Scan for the cell matching the given text and deliver its [X, Y] coordinate at center. 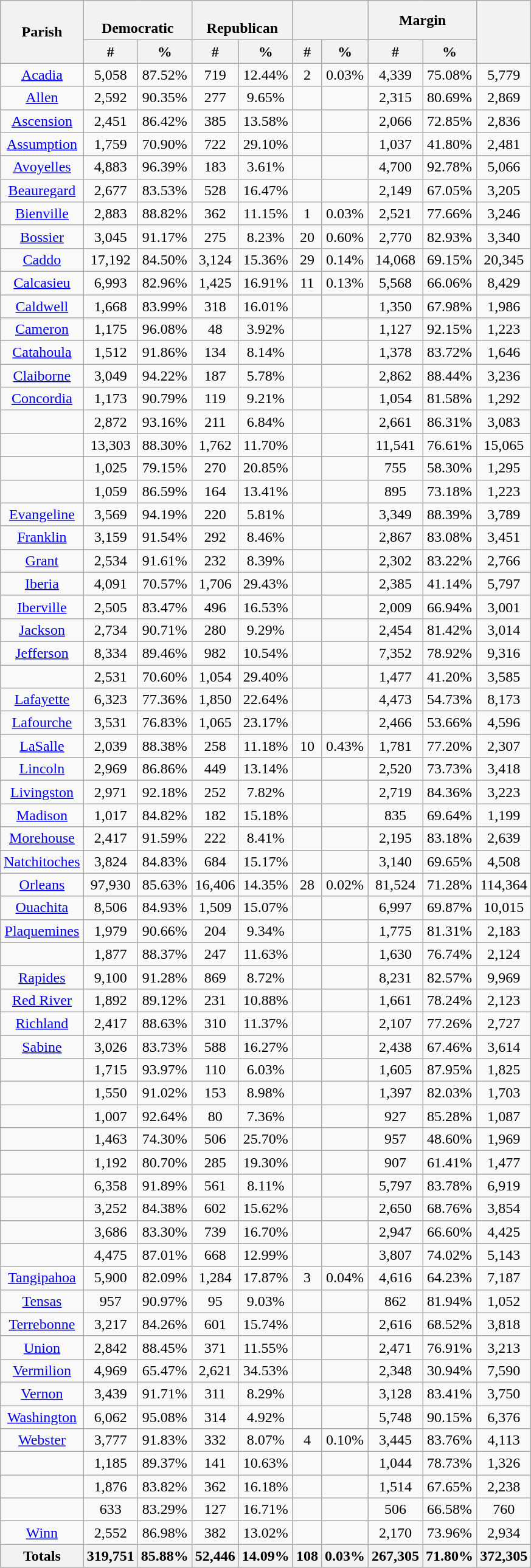
1,850 [215, 700]
29.10% [265, 144]
4,473 [395, 700]
2 [307, 75]
Plaquemines [42, 931]
1,605 [395, 1070]
119 [215, 399]
267,305 [395, 1556]
1,065 [215, 723]
83.47% [164, 607]
1,284 [215, 1278]
231 [215, 1000]
182 [215, 815]
2,521 [395, 213]
58.30% [450, 468]
270 [215, 468]
30.94% [450, 1370]
3,246 [504, 213]
78.24% [450, 1000]
10.54% [265, 653]
8.11% [265, 1186]
Winn [42, 1533]
2,592 [111, 98]
83.99% [164, 306]
16,406 [215, 885]
1,781 [395, 746]
277 [215, 98]
94.19% [164, 514]
96.39% [164, 167]
2,883 [111, 213]
927 [395, 1116]
0.10% [344, 1440]
91.17% [164, 237]
2,238 [504, 1487]
310 [215, 1023]
164 [215, 491]
2,734 [111, 630]
7.36% [265, 1116]
25.70% [265, 1139]
668 [215, 1255]
3,026 [111, 1046]
7.82% [265, 792]
2,934 [504, 1533]
90.71% [164, 630]
20 [307, 237]
82.57% [450, 977]
83.82% [164, 1487]
75.08% [450, 75]
2,183 [504, 931]
34.53% [265, 1370]
91.02% [164, 1093]
3,252 [111, 1209]
Bienville [42, 213]
Claiborne [42, 376]
3,818 [504, 1324]
87.52% [164, 75]
684 [215, 862]
3,159 [111, 537]
Margin [422, 21]
Beauregard [42, 190]
9.65% [265, 98]
Totals [42, 1556]
14.09% [265, 1556]
3,205 [504, 190]
69.15% [450, 260]
91.54% [164, 537]
81.31% [450, 931]
2,066 [395, 121]
15.07% [265, 908]
93.16% [164, 422]
1,007 [111, 1116]
68.76% [450, 1209]
1,326 [504, 1463]
2,170 [395, 1533]
89.37% [164, 1463]
9.21% [265, 399]
41.80% [450, 144]
11.63% [265, 954]
1,703 [504, 1093]
69.65% [450, 862]
86.59% [164, 491]
6,062 [111, 1417]
91.89% [164, 1186]
70.60% [164, 677]
1,044 [395, 1463]
Jackson [42, 630]
91.61% [164, 561]
83.30% [164, 1232]
83.22% [450, 561]
20.85% [265, 468]
91.59% [164, 838]
2,438 [395, 1046]
86.98% [164, 1533]
13.41% [265, 491]
23.17% [265, 723]
92.64% [164, 1116]
3,569 [111, 514]
1,759 [111, 144]
82.03% [450, 1093]
862 [395, 1301]
4,091 [111, 584]
Vernon [42, 1394]
1,706 [215, 584]
77.36% [164, 700]
2,969 [111, 769]
0.43% [344, 746]
13.02% [265, 1533]
76.91% [450, 1347]
3,349 [395, 514]
88.30% [164, 445]
69.87% [450, 908]
73.96% [450, 1533]
1,017 [111, 815]
Iberville [42, 607]
0.14% [344, 260]
2,842 [111, 1347]
83.41% [450, 1394]
232 [215, 561]
78.73% [450, 1463]
4,596 [504, 723]
2,971 [111, 792]
319,751 [111, 1556]
10,015 [504, 908]
LaSalle [42, 746]
222 [215, 838]
66.94% [450, 607]
6.84% [265, 422]
3,445 [395, 1440]
907 [395, 1162]
1,512 [111, 353]
114,364 [504, 885]
Ascension [42, 121]
2,481 [504, 144]
2,471 [395, 1347]
81.42% [450, 630]
2,621 [215, 1370]
1,646 [504, 353]
65.47% [164, 1370]
5,143 [504, 1255]
67.65% [450, 1487]
84.83% [164, 862]
11.37% [265, 1023]
20,345 [504, 260]
29.43% [265, 584]
86.31% [450, 422]
285 [215, 1162]
1,892 [111, 1000]
739 [215, 1232]
0.60% [344, 237]
Rapides [42, 977]
90.35% [164, 98]
70.57% [164, 584]
14,068 [395, 260]
48.60% [450, 1139]
314 [215, 1417]
90.97% [164, 1301]
8.41% [265, 838]
3,014 [504, 630]
71.28% [450, 885]
760 [504, 1510]
1,969 [504, 1139]
67.98% [450, 306]
4,113 [504, 1440]
15.62% [265, 1209]
3.61% [265, 167]
88.44% [450, 376]
89.46% [164, 653]
1,509 [215, 908]
16.01% [265, 306]
2,639 [504, 838]
1,173 [111, 399]
Cameron [42, 330]
83.78% [450, 1186]
3,451 [504, 537]
Grant [42, 561]
15.18% [265, 815]
83.18% [450, 838]
16.47% [265, 190]
67.05% [450, 190]
0.02% [344, 885]
1,775 [395, 931]
16.91% [265, 283]
127 [215, 1510]
371 [215, 1347]
Calcasieu [42, 283]
8.29% [265, 1394]
84.38% [164, 1209]
78.92% [450, 653]
84.82% [164, 815]
211 [215, 422]
3,340 [504, 237]
5,066 [504, 167]
382 [215, 1533]
5.78% [265, 376]
2,315 [395, 98]
82.96% [164, 283]
1,059 [111, 491]
Lafourche [42, 723]
3,236 [504, 376]
Lincoln [42, 769]
2,009 [395, 607]
722 [215, 144]
8.07% [265, 1440]
84.26% [164, 1324]
16.70% [265, 1232]
16.71% [265, 1510]
Orleans [42, 885]
2,719 [395, 792]
8.72% [265, 977]
79.15% [164, 468]
9.29% [265, 630]
80.69% [450, 98]
2,195 [395, 838]
1,052 [504, 1301]
1,295 [504, 468]
204 [215, 931]
2,454 [395, 630]
2,862 [395, 376]
19.30% [265, 1162]
48 [215, 330]
2,947 [395, 1232]
66.06% [450, 283]
3.92% [265, 330]
1,825 [504, 1070]
11.55% [265, 1347]
83.76% [450, 1440]
258 [215, 746]
982 [215, 653]
84.36% [450, 792]
87.01% [164, 1255]
Morehouse [42, 838]
11,541 [395, 445]
Democratic [137, 21]
2,650 [395, 1209]
61.41% [450, 1162]
9,969 [504, 977]
83.53% [164, 190]
1,715 [111, 1070]
90.15% [450, 1417]
6,997 [395, 908]
68.52% [450, 1324]
15.17% [265, 862]
895 [395, 491]
9.34% [265, 931]
3,140 [395, 862]
10.88% [265, 1000]
41.14% [450, 584]
588 [215, 1046]
3,854 [504, 1209]
8,429 [504, 283]
4,339 [395, 75]
8.14% [265, 353]
69.64% [450, 815]
3,824 [111, 862]
Sabine [42, 1046]
Vermilion [42, 1370]
67.46% [450, 1046]
1,876 [111, 1487]
220 [215, 514]
16.53% [265, 607]
1,463 [111, 1139]
2,661 [395, 422]
8,231 [395, 977]
88.82% [164, 213]
110 [215, 1070]
83.29% [164, 1510]
15.36% [265, 260]
70.90% [164, 144]
5.81% [265, 514]
1 [307, 213]
11.70% [265, 445]
292 [215, 537]
2,770 [395, 237]
Natchitoches [42, 862]
187 [215, 376]
29 [307, 260]
8,506 [111, 908]
88.45% [164, 1347]
9.03% [265, 1301]
449 [215, 769]
81,524 [395, 885]
252 [215, 792]
93.97% [164, 1070]
11.18% [265, 746]
1,877 [111, 954]
183 [215, 167]
134 [215, 353]
82.93% [450, 237]
66.58% [450, 1510]
91.28% [164, 977]
6,993 [111, 283]
95.08% [164, 1417]
2,766 [504, 561]
Catahoula [42, 353]
28 [307, 885]
11 [307, 283]
83.73% [164, 1046]
Caddo [42, 260]
83.72% [450, 353]
3,045 [111, 237]
3,614 [504, 1046]
1,425 [215, 283]
Assumption [42, 144]
86.86% [164, 769]
528 [215, 190]
85.88% [164, 1556]
91.71% [164, 1394]
71.80% [450, 1556]
5,568 [395, 283]
4,883 [111, 167]
3,789 [504, 514]
Caldwell [42, 306]
2,531 [111, 677]
88.39% [450, 514]
91.86% [164, 353]
4,700 [395, 167]
83.08% [450, 537]
318 [215, 306]
4,475 [111, 1255]
73.18% [450, 491]
85.63% [164, 885]
275 [215, 237]
13.14% [265, 769]
9,100 [111, 977]
4,616 [395, 1278]
3,217 [111, 1324]
719 [215, 75]
755 [395, 468]
Concordia [42, 399]
94.22% [164, 376]
3,213 [504, 1347]
90.66% [164, 931]
12.99% [265, 1255]
41.20% [450, 677]
2,451 [111, 121]
1,087 [504, 1116]
16.18% [265, 1487]
2,466 [395, 723]
76.74% [450, 954]
6,358 [111, 1186]
17.87% [265, 1278]
1,350 [395, 306]
2,307 [504, 746]
153 [215, 1093]
80.70% [164, 1162]
10.63% [265, 1463]
2,348 [395, 1370]
Avoyelles [42, 167]
2,123 [504, 1000]
3,124 [215, 260]
86.42% [164, 121]
16.27% [265, 1046]
87.95% [450, 1070]
22.64% [265, 700]
2,385 [395, 584]
1,986 [504, 306]
77.26% [450, 1023]
11.15% [265, 213]
Evangeline [42, 514]
13,303 [111, 445]
9,316 [504, 653]
84.93% [164, 908]
2,552 [111, 1533]
5,748 [395, 1417]
13.58% [265, 121]
1,550 [111, 1093]
561 [215, 1186]
80 [215, 1116]
92.78% [450, 167]
8.46% [265, 537]
Jefferson [42, 653]
2,867 [395, 537]
8,334 [111, 653]
2,149 [395, 190]
73.73% [450, 769]
10 [307, 746]
372,305 [504, 1556]
8.23% [265, 237]
15,065 [504, 445]
72.85% [450, 121]
0.04% [344, 1278]
2,872 [111, 422]
2,107 [395, 1023]
3,807 [395, 1255]
Iberia [42, 584]
280 [215, 630]
1,397 [395, 1093]
88.63% [164, 1023]
2,124 [504, 954]
2,677 [111, 190]
Allen [42, 98]
Webster [42, 1440]
2,727 [504, 1023]
633 [111, 1510]
15.74% [265, 1324]
52,446 [215, 1556]
Acadia [42, 75]
3 [307, 1278]
Parish [42, 32]
8.98% [265, 1093]
7,187 [504, 1278]
1,175 [111, 330]
601 [215, 1324]
84.50% [164, 260]
2,534 [111, 561]
6,919 [504, 1186]
Lafayette [42, 700]
Ouachita [42, 908]
1,037 [395, 144]
96.08% [164, 330]
89.12% [164, 1000]
2,869 [504, 98]
2,505 [111, 607]
92.18% [164, 792]
3,750 [504, 1394]
2,302 [395, 561]
1,514 [395, 1487]
869 [215, 977]
3,439 [111, 1394]
835 [395, 815]
3,418 [504, 769]
77.66% [450, 213]
496 [215, 607]
4.92% [265, 1417]
82.09% [164, 1278]
29.40% [265, 677]
1,378 [395, 353]
3,128 [395, 1394]
1,199 [504, 815]
17,192 [111, 260]
Franklin [42, 537]
53.66% [450, 723]
4,969 [111, 1370]
3,001 [504, 607]
6,376 [504, 1417]
92.15% [450, 330]
332 [215, 1440]
91.83% [164, 1440]
74.02% [450, 1255]
247 [215, 954]
12.44% [265, 75]
14.35% [265, 885]
1,127 [395, 330]
311 [215, 1394]
97,930 [111, 885]
1,292 [504, 399]
602 [215, 1209]
Tensas [42, 1301]
141 [215, 1463]
5,058 [111, 75]
2,836 [504, 121]
81.94% [450, 1301]
4,508 [504, 862]
3,686 [111, 1232]
85.28% [450, 1116]
66.60% [450, 1232]
1,192 [111, 1162]
1,661 [395, 1000]
1,668 [111, 306]
81.58% [450, 399]
3,049 [111, 376]
3,585 [504, 677]
0.13% [344, 283]
8,173 [504, 700]
7,352 [395, 653]
74.30% [164, 1139]
Red River [42, 1000]
Washington [42, 1417]
Livingston [42, 792]
Richland [42, 1023]
3,223 [504, 792]
3,083 [504, 422]
2,616 [395, 1324]
5,779 [504, 75]
77.20% [450, 746]
90.79% [164, 399]
76.61% [450, 445]
8.39% [265, 561]
Union [42, 1347]
6,323 [111, 700]
2,039 [111, 746]
88.38% [164, 746]
88.37% [164, 954]
385 [215, 121]
Terrebonne [42, 1324]
6.03% [265, 1070]
Republican [242, 21]
108 [307, 1556]
Bossier [42, 237]
95 [215, 1301]
3,777 [111, 1440]
54.73% [450, 700]
4 [307, 1440]
Tangipahoa [42, 1278]
1,762 [215, 445]
Madison [42, 815]
64.23% [450, 1278]
5,900 [111, 1278]
7,590 [504, 1370]
1,025 [111, 468]
1,979 [111, 931]
3,531 [111, 723]
1,185 [111, 1463]
76.83% [164, 723]
1,630 [395, 954]
2,520 [395, 769]
4,425 [504, 1232]
